Provide the [X, Y] coordinate of the cell's center where the given text is located.  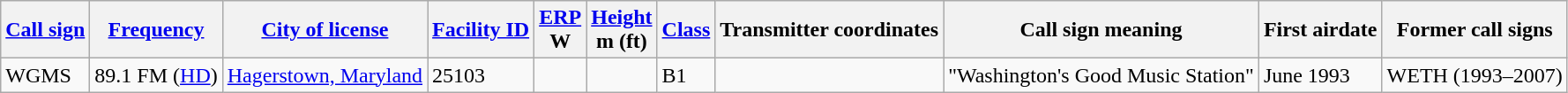
First airdate [1320, 30]
Former call signs [1475, 30]
89.1 FM (HD) [156, 75]
City of license [325, 30]
Hagerstown, Maryland [325, 75]
B1 [686, 75]
Heightm (ft) [622, 30]
Class [686, 30]
ERPW [561, 30]
25103 [482, 75]
Transmitter coordinates [829, 30]
WGMS [46, 75]
Call sign meaning [1101, 30]
WETH (1993–2007) [1475, 75]
Frequency [156, 30]
Call sign [46, 30]
"Washington's Good Music Station" [1101, 75]
Facility ID [482, 30]
June 1993 [1320, 75]
